Provide the (X, Y) coordinate of the cell's center where the given text is located.  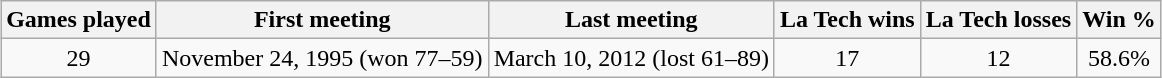
12 (998, 58)
58.6% (1120, 58)
November 24, 1995 (won 77–59) (322, 58)
La Tech wins (847, 20)
March 10, 2012 (lost 61–89) (631, 58)
17 (847, 58)
Games played (79, 20)
Win % (1120, 20)
La Tech losses (998, 20)
Last meeting (631, 20)
29 (79, 58)
First meeting (322, 20)
